Determine the (X, Y) coordinate at the center of the cell enclosing the given text.  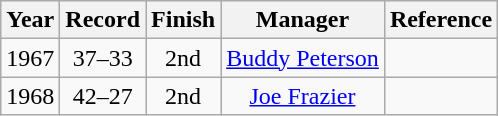
Manager (303, 20)
Reference (440, 20)
37–33 (103, 58)
1967 (30, 58)
Buddy Peterson (303, 58)
Record (103, 20)
Finish (184, 20)
1968 (30, 96)
Year (30, 20)
42–27 (103, 96)
Joe Frazier (303, 96)
